Return (x, y) of the center of cell containing provided text 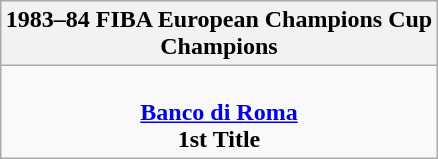
1983–84 FIBA European Champions CupChampions (218, 34)
Banco di Roma 1st Title (218, 112)
